From the cell containing the given text, extract its center point as [X, Y] coordinate. 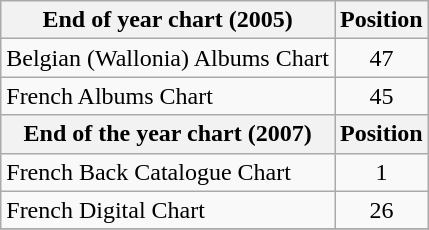
End of the year chart (2007) [168, 134]
French Albums Chart [168, 96]
French Digital Chart [168, 210]
1 [381, 172]
47 [381, 58]
45 [381, 96]
26 [381, 210]
French Back Catalogue Chart [168, 172]
Belgian (Wallonia) Albums Chart [168, 58]
End of year chart (2005) [168, 20]
